Pinpoint the cell where the given text exists, returning its [X, Y] midpoint coordinate. 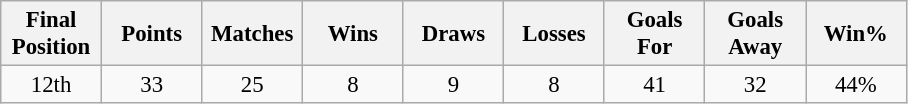
Draws [454, 34]
Matches [252, 34]
Losses [554, 34]
25 [252, 85]
Goals For [654, 34]
44% [856, 85]
9 [454, 85]
Wins [354, 34]
33 [152, 85]
12th [52, 85]
Goals Away [756, 34]
32 [756, 85]
Points [152, 34]
Final Position [52, 34]
Win% [856, 34]
41 [654, 85]
